Identify which cell holds the provided text, then report its [x, y] central coordinate. 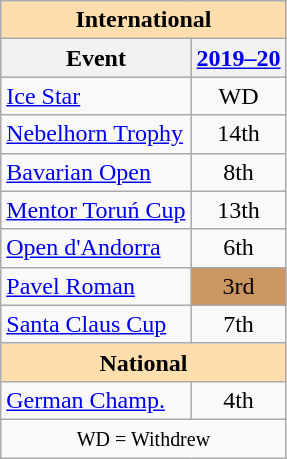
International [144, 20]
WD [238, 96]
4th [238, 400]
6th [238, 248]
Ice Star [96, 96]
7th [238, 324]
Mentor Toruń Cup [96, 210]
Bavarian Open [96, 172]
Nebelhorn Trophy [96, 134]
WD = Withdrew [144, 438]
2019–20 [238, 58]
German Champ. [96, 400]
14th [238, 134]
National [144, 362]
13th [238, 210]
Santa Claus Cup [96, 324]
Pavel Roman [96, 286]
Open d'Andorra [96, 248]
Event [96, 58]
3rd [238, 286]
8th [238, 172]
